From the cell containing the given text, extract its center point as (x, y) coordinate. 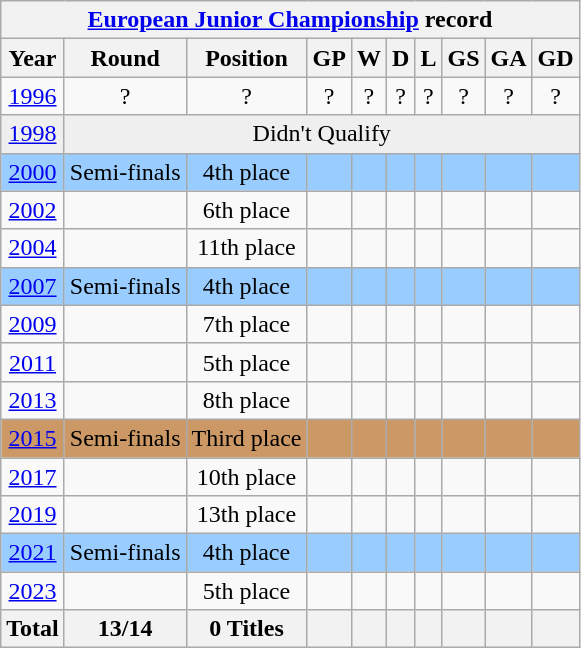
L (428, 58)
Round (125, 58)
D (400, 58)
GA (508, 58)
European Junior Championship record (290, 20)
11th place (246, 248)
2009 (33, 324)
GP (329, 58)
W (368, 58)
2017 (33, 477)
Third place (246, 438)
Year (33, 58)
2004 (33, 248)
Position (246, 58)
2019 (33, 515)
1996 (33, 96)
6th place (246, 210)
13/14 (125, 629)
2007 (33, 286)
Total (33, 629)
2015 (33, 438)
2021 (33, 553)
2023 (33, 591)
7th place (246, 324)
13th place (246, 515)
GD (556, 58)
Didn't Qualify (322, 134)
2002 (33, 210)
0 Titles (246, 629)
2000 (33, 172)
2011 (33, 362)
2013 (33, 400)
GS (464, 58)
8th place (246, 400)
10th place (246, 477)
1998 (33, 134)
